Scan for the cell matching the given text and deliver its [x, y] coordinate at center. 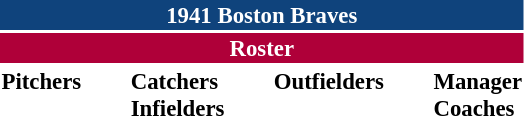
1941 Boston Braves [262, 15]
Roster [262, 48]
